Identify which cell holds the provided text, then report its (X, Y) central coordinate. 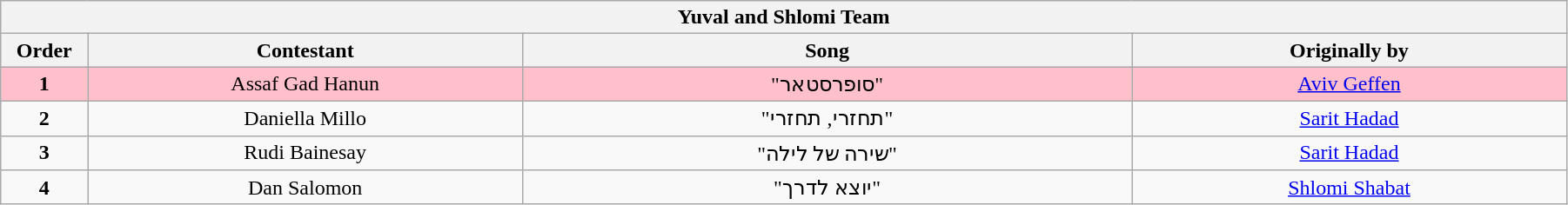
Order (44, 50)
Assaf Gad Hanun (305, 84)
"יוצא לדרך" (828, 188)
4 (44, 188)
Yuval and Shlomi Team (784, 17)
Daniella Millo (305, 118)
"סופרסטאר" (828, 84)
Rudi Bainesay (305, 153)
"תחזרי, תחזרי" (828, 118)
3 (44, 153)
Aviv Geffen (1349, 84)
Dan Salomon (305, 188)
Contestant (305, 50)
"שירה של לילה" (828, 153)
1 (44, 84)
Originally by (1349, 50)
Shlomi Shabat (1349, 188)
Song (828, 50)
2 (44, 118)
